Extract the [x, y] coordinate from the center of the cell holding the provided text.  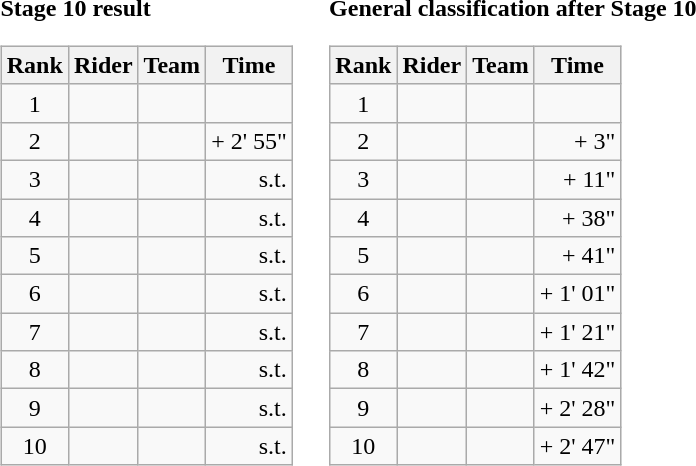
+ 41" [578, 256]
+ 1' 01" [578, 294]
+ 3" [578, 141]
+ 2' 47" [578, 446]
+ 1' 42" [578, 370]
+ 11" [578, 179]
+ 38" [578, 217]
+ 2' 55" [250, 141]
+ 2' 28" [578, 408]
+ 1' 21" [578, 332]
